Output the (x, y) coordinate of the center of the cell containing the given text.  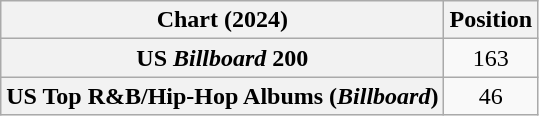
163 (491, 58)
Position (491, 20)
US Billboard 200 (222, 58)
US Top R&B/Hip-Hop Albums (Billboard) (222, 96)
46 (491, 96)
Chart (2024) (222, 20)
